Find where the given text appears and provide that cell's center as [x, y] coordinate. 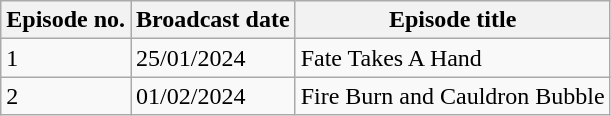
Episode no. [66, 20]
Fate Takes A Hand [452, 58]
Broadcast date [214, 20]
25/01/2024 [214, 58]
2 [66, 96]
1 [66, 58]
Fire Burn and Cauldron Bubble [452, 96]
Episode title [452, 20]
01/02/2024 [214, 96]
